Pinpoint the cell where the given text exists, returning its [X, Y] midpoint coordinate. 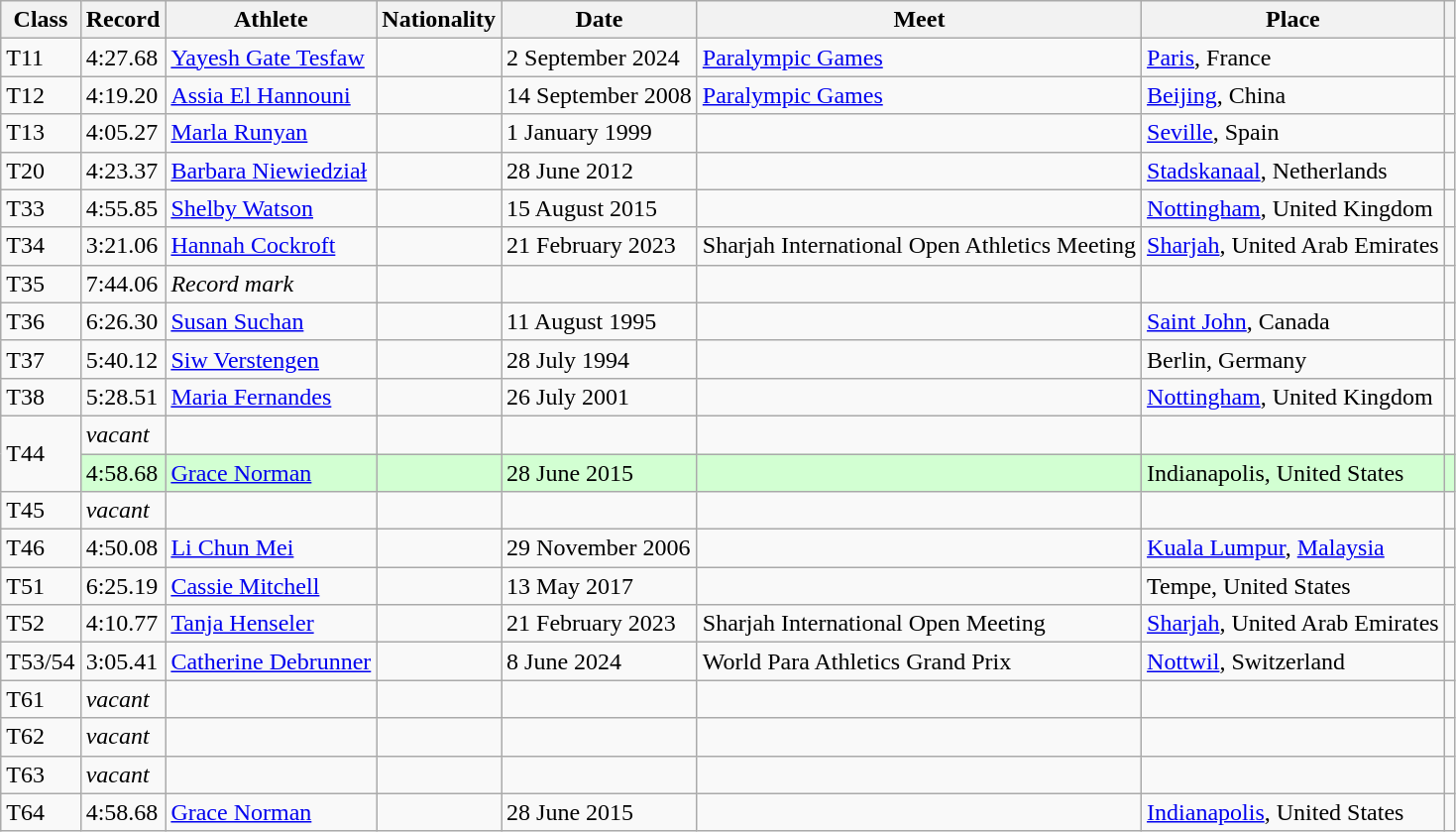
Nottwil, Switzerland [1293, 661]
Place [1293, 20]
28 June 2012 [600, 171]
World Para Athletics Grand Prix [919, 661]
Yayesh Gate Tesfaw [272, 58]
Hannah Cockroft [272, 246]
Assia El Hannouni [272, 95]
T13 [41, 133]
5:28.51 [123, 397]
Siw Verstengen [272, 359]
Tanja Henseler [272, 624]
15 August 2015 [600, 208]
4:05.27 [123, 133]
T11 [41, 58]
1 January 1999 [600, 133]
Kuala Lumpur, Malaysia [1293, 548]
5:40.12 [123, 359]
11 August 1995 [600, 321]
T20 [41, 171]
T33 [41, 208]
3:05.41 [123, 661]
Tempe, United States [1293, 586]
4:55.85 [123, 208]
T62 [41, 737]
T53/54 [41, 661]
Date [600, 20]
Shelby Watson [272, 208]
Saint John, Canada [1293, 321]
Stadskanaal, Netherlands [1293, 171]
T45 [41, 511]
Sharjah International Open Athletics Meeting [919, 246]
Li Chun Mei [272, 548]
4:10.77 [123, 624]
Class [41, 20]
14 September 2008 [600, 95]
8 June 2024 [600, 661]
Beijing, China [1293, 95]
28 July 1994 [600, 359]
6:26.30 [123, 321]
Maria Fernandes [272, 397]
Susan Suchan [272, 321]
T12 [41, 95]
Barbara Niewiedział [272, 171]
4:19.20 [123, 95]
T37 [41, 359]
Berlin, Germany [1293, 359]
Nationality [439, 20]
T34 [41, 246]
T44 [41, 453]
2 September 2024 [600, 58]
T52 [41, 624]
T63 [41, 774]
6:25.19 [123, 586]
4:27.68 [123, 58]
26 July 2001 [600, 397]
Record mark [272, 284]
4:23.37 [123, 171]
T46 [41, 548]
Catherine Debrunner [272, 661]
13 May 2017 [600, 586]
T36 [41, 321]
4:50.08 [123, 548]
T38 [41, 397]
Seville, Spain [1293, 133]
7:44.06 [123, 284]
Sharjah International Open Meeting [919, 624]
T35 [41, 284]
3:21.06 [123, 246]
T61 [41, 699]
Meet [919, 20]
Record [123, 20]
T51 [41, 586]
T64 [41, 812]
Paris, France [1293, 58]
Athlete [272, 20]
Cassie Mitchell [272, 586]
29 November 2006 [600, 548]
Marla Runyan [272, 133]
